Find where the given text appears and provide that cell's center as (X, Y) coordinate. 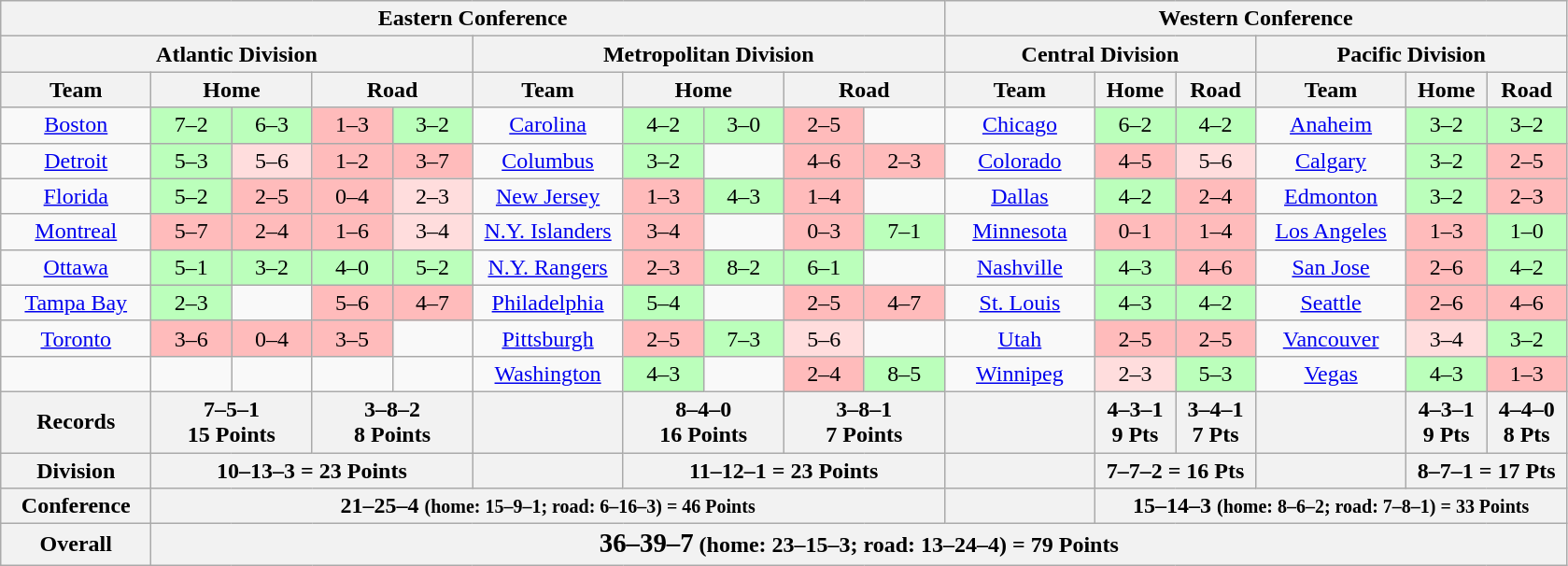
8–4–0 16 Points (703, 422)
Vegas (1332, 374)
3–0 (743, 125)
36–39–7 (home: 23–15–3; road: 13–24–4) = 79 Points (859, 545)
Western Conference (1255, 19)
15–14–3 (home: 8–6–2; road: 7–8–1) = 33 Points (1330, 506)
Nashville (1020, 267)
3–8–1 7 Points (864, 422)
Dallas (1020, 196)
Central Division (1100, 54)
Pittsburgh (547, 338)
8–2 (743, 267)
10–13–3 = 23 Points (312, 470)
Philadelphia (547, 303)
St. Louis (1020, 303)
Division (77, 470)
3–5 (352, 338)
Seattle (1332, 303)
7–2 (191, 125)
Washington (547, 374)
Utah (1020, 338)
Detroit (77, 161)
7–5–1 15 Points (232, 422)
Montreal (77, 232)
Ottawa (77, 267)
8–5 (904, 374)
Conference (77, 506)
3–8–2 8 Points (392, 422)
Atlantic Division (237, 54)
Carolina (547, 125)
Columbus (547, 161)
6–2 (1135, 125)
4–4–0 8 Pts (1527, 422)
N.Y. Rangers (547, 267)
Overall (77, 545)
Pacific Division (1412, 54)
New Jersey (547, 196)
Anaheim (1332, 125)
6–3 (272, 125)
21–25–4 (home: 15–9–1; road: 6–16–3) = 46 Points (548, 506)
Winnipeg (1020, 374)
0–1 (1135, 232)
Chicago (1020, 125)
8–7–1 = 17 Pts (1487, 470)
7–3 (743, 338)
3–6 (191, 338)
Tampa Bay (77, 303)
3–4–1 7 Pts (1215, 422)
6–1 (824, 267)
1–2 (352, 161)
7–7–2 = 16 Pts (1175, 470)
1–0 (1527, 232)
4–0 (352, 267)
Minnesota (1020, 232)
Los Angeles (1332, 232)
5–1 (191, 267)
7–1 (904, 232)
Toronto (77, 338)
Eastern Conference (473, 19)
0–3 (824, 232)
Records (77, 422)
4–5 (1135, 161)
3–7 (432, 161)
5–7 (191, 232)
Calgary (1332, 161)
Vancouver (1332, 338)
Metropolitan Division (708, 54)
5–4 (663, 303)
Florida (77, 196)
1–6 (352, 232)
Edmonton (1332, 196)
11–12–1 = 23 Points (784, 470)
Colorado (1020, 161)
N.Y. Islanders (547, 232)
Boston (77, 125)
San Jose (1332, 267)
